Pinpoint the cell where the given text exists, returning its (x, y) midpoint coordinate. 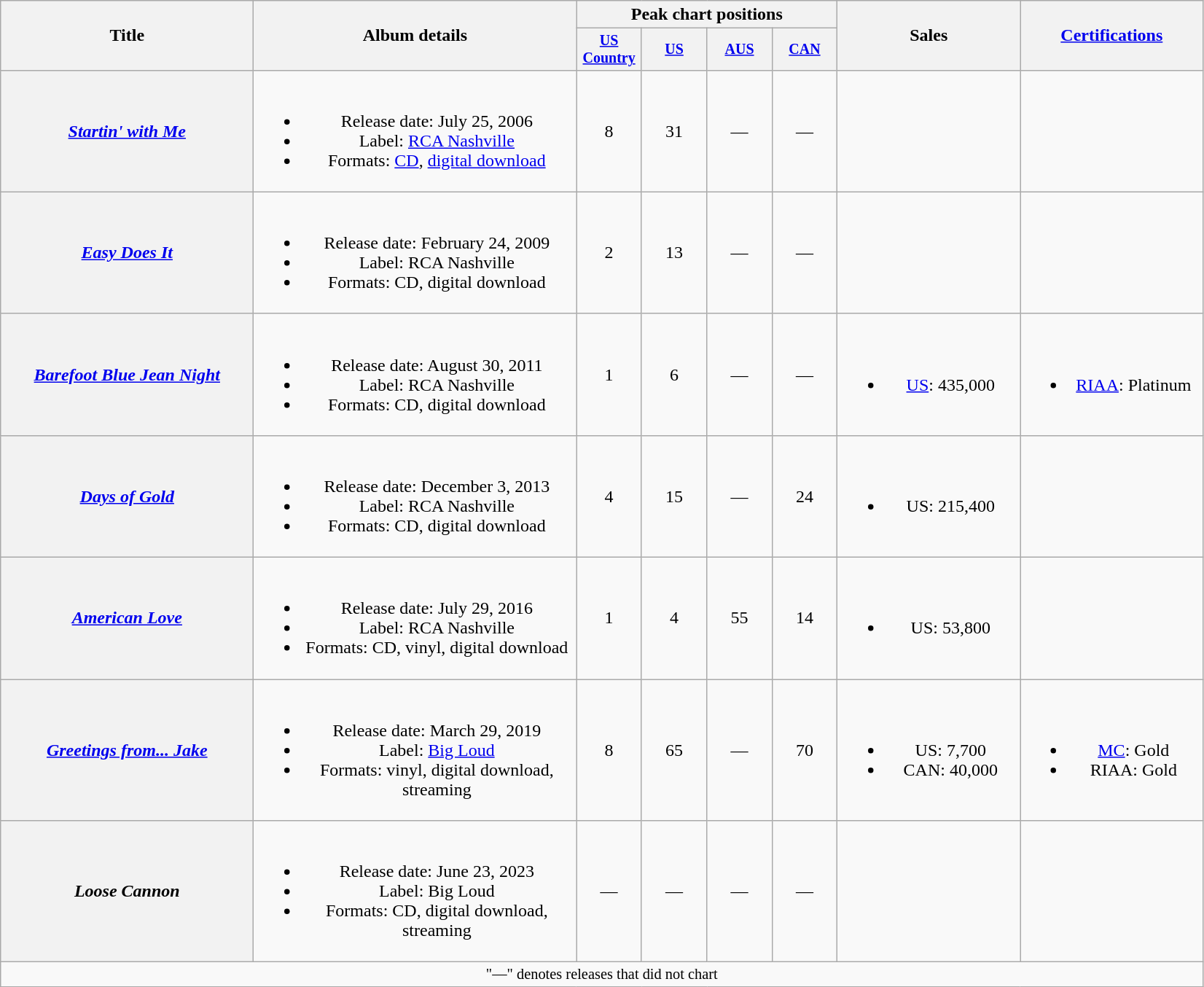
24 (805, 496)
US: 7,700CAN: 40,000 (929, 750)
6 (673, 375)
CAN (805, 50)
Album details (415, 36)
RIAA: Platinum (1112, 375)
Peak chart positions (707, 15)
15 (673, 496)
Days of Gold (127, 496)
US (673, 50)
US: 215,400 (929, 496)
13 (673, 252)
70 (805, 750)
Release date: July 25, 2006Label: RCA NashvilleFormats: CD, digital download (415, 131)
Barefoot Blue Jean Night (127, 375)
US: 53,800 (929, 618)
14 (805, 618)
31 (673, 131)
AUS (739, 50)
American Love (127, 618)
Release date: December 3, 2013Label: RCA NashvilleFormats: CD, digital download (415, 496)
Sales (929, 36)
"—" denotes releases that did not chart (602, 975)
65 (673, 750)
US: 435,000 (929, 375)
Loose Cannon (127, 892)
55 (739, 618)
Release date: March 29, 2019Label: Big LoudFormats: vinyl, digital download, streaming (415, 750)
Title (127, 36)
2 (609, 252)
Certifications (1112, 36)
US Country (609, 50)
Startin' with Me (127, 131)
Release date: June 23, 2023Label: Big LoudFormats: CD, digital download, streaming (415, 892)
Release date: July 29, 2016Label: RCA NashvilleFormats: CD, vinyl, digital download (415, 618)
MC: GoldRIAA: Gold (1112, 750)
Easy Does It (127, 252)
Release date: August 30, 2011Label: RCA NashvilleFormats: CD, digital download (415, 375)
Greetings from... Jake (127, 750)
Release date: February 24, 2009Label: RCA NashvilleFormats: CD, digital download (415, 252)
